Identify which cell holds the provided text, then report its (x, y) central coordinate. 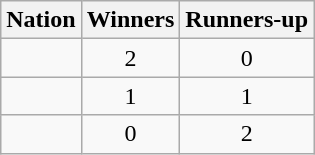
Runners-up (247, 20)
Winners (130, 20)
Nation (41, 20)
